Determine the [x, y] coordinate at the center of the cell enclosing the given text.  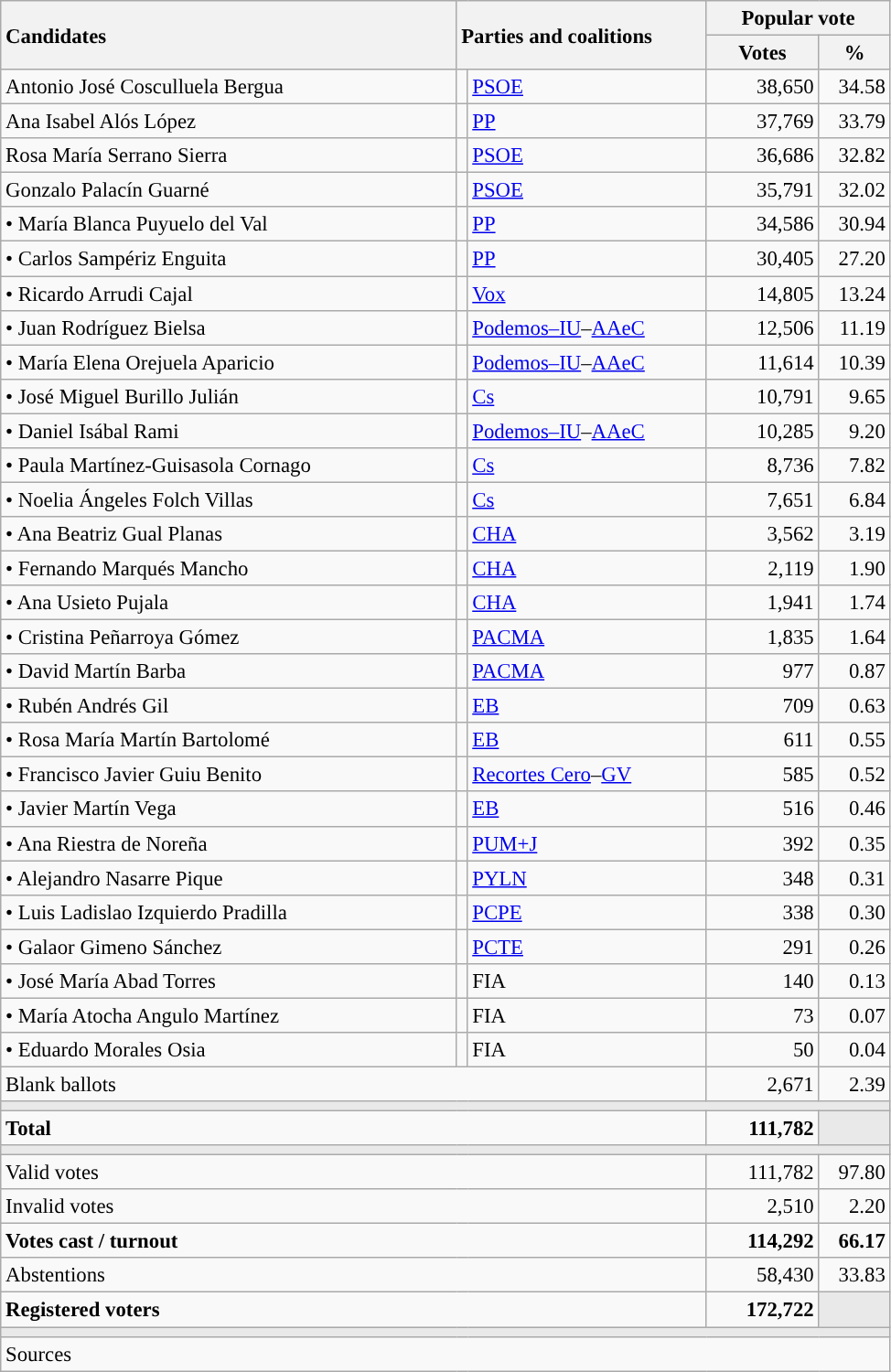
1,941 [763, 603]
• Juan Rodríguez Bielsa [229, 327]
Ana Isabel Alós López [229, 122]
• José María Abad Torres [229, 981]
32.82 [854, 155]
14,805 [763, 294]
30,405 [763, 259]
3,562 [763, 534]
• Rubén Andrés Gil [229, 706]
Votes [763, 53]
0.31 [854, 878]
• María Elena Orejuela Aparicio [229, 362]
Antonio José Cosculluela Bergua [229, 87]
27.20 [854, 259]
0.52 [854, 775]
• Francisco Javier Guiu Benito [229, 775]
• Cristina Peñarroya Gómez [229, 638]
33.83 [854, 1276]
Popular vote [798, 18]
30.94 [854, 224]
58,430 [763, 1276]
Vox [587, 294]
PCTE [587, 947]
• Eduardo Morales Osia [229, 1050]
10,285 [763, 431]
Registered voters [353, 1310]
0.04 [854, 1050]
• Fernando Marqués Mancho [229, 568]
8,736 [763, 466]
• Rosa María Martín Bartolomé [229, 740]
PCPE [587, 912]
977 [763, 671]
2.20 [854, 1206]
11,614 [763, 362]
34.58 [854, 87]
392 [763, 843]
611 [763, 740]
1,835 [763, 638]
10,791 [763, 396]
516 [763, 809]
73 [763, 1015]
50 [763, 1050]
• Javier Martín Vega [229, 809]
32.02 [854, 190]
Abstentions [353, 1276]
2,510 [763, 1206]
• Ana Usieto Pujala [229, 603]
12,506 [763, 327]
9.20 [854, 431]
% [854, 53]
0.55 [854, 740]
1.74 [854, 603]
1.90 [854, 568]
10.39 [854, 362]
338 [763, 912]
• Luis Ladislao Izquierdo Pradilla [229, 912]
PUM+J [587, 843]
• José Miguel Burillo Julián [229, 396]
Blank ballots [353, 1084]
2,671 [763, 1084]
• María Blanca Puyuelo del Val [229, 224]
38,650 [763, 87]
6.84 [854, 499]
• Carlos Sampériz Enguita [229, 259]
291 [763, 947]
172,722 [763, 1310]
3.19 [854, 534]
7,651 [763, 499]
0.63 [854, 706]
• Ricardo Arrudi Cajal [229, 294]
97.80 [854, 1173]
• Ana Beatriz Gual Planas [229, 534]
114,292 [763, 1241]
36,686 [763, 155]
Sources [445, 1354]
Invalid votes [353, 1206]
0.46 [854, 809]
34,586 [763, 224]
585 [763, 775]
0.87 [854, 671]
Recortes Cero–GV [587, 775]
Rosa María Serrano Sierra [229, 155]
66.17 [854, 1241]
• Paula Martínez-Guisasola Cornago [229, 466]
• Alejandro Nasarre Pique [229, 878]
33.79 [854, 122]
0.26 [854, 947]
0.13 [854, 981]
37,769 [763, 122]
9.65 [854, 396]
140 [763, 981]
Gonzalo Palacín Guarné [229, 190]
1.64 [854, 638]
PYLN [587, 878]
• Noelia Ángeles Folch Villas [229, 499]
7.82 [854, 466]
0.07 [854, 1015]
0.30 [854, 912]
0.35 [854, 843]
• María Atocha Angulo Martínez [229, 1015]
Valid votes [353, 1173]
Candidates [229, 35]
11.19 [854, 327]
13.24 [854, 294]
2,119 [763, 568]
348 [763, 878]
709 [763, 706]
35,791 [763, 190]
• Daniel Isábal Rami [229, 431]
• Galaor Gimeno Sánchez [229, 947]
2.39 [854, 1084]
Votes cast / turnout [353, 1241]
Parties and coalitions [582, 35]
Total [353, 1129]
• David Martín Barba [229, 671]
• Ana Riestra de Noreña [229, 843]
